Capture the cell that displays the provided text and extract its [X, Y] central coordinate. 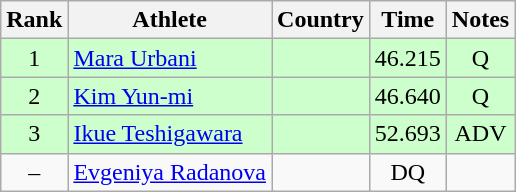
– [34, 172]
Time [408, 20]
Kim Yun-mi [170, 96]
3 [34, 134]
1 [34, 58]
Country [321, 20]
Athlete [170, 20]
Mara Urbani [170, 58]
46.215 [408, 58]
Evgeniya Radanova [170, 172]
46.640 [408, 96]
DQ [408, 172]
ADV [480, 134]
2 [34, 96]
52.693 [408, 134]
Notes [480, 20]
Ikue Teshigawara [170, 134]
Rank [34, 20]
